Output the [x, y] coordinate of the center of the cell containing the given text.  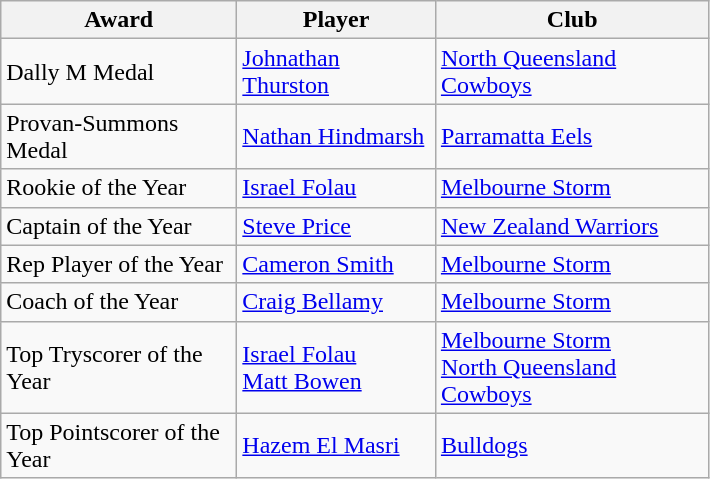
Cameron Smith [336, 264]
Parramatta Eels [572, 136]
Club [572, 20]
Bulldogs [572, 446]
Coach of the Year [119, 302]
Israel Folau [336, 188]
Rookie of the Year [119, 188]
Israel FolauMatt Bowen [336, 367]
Top Pointscorer of the Year [119, 446]
Melbourne StormNorth Queensland Cowboys [572, 367]
Dally M Medal [119, 72]
Craig Bellamy [336, 302]
Hazem El Masri [336, 446]
Player [336, 20]
Steve Price [336, 226]
Award [119, 20]
Johnathan Thurston [336, 72]
Provan-Summons Medal [119, 136]
Top Tryscorer of the Year [119, 367]
New Zealand Warriors [572, 226]
Captain of the Year [119, 226]
Nathan Hindmarsh [336, 136]
North Queensland Cowboys [572, 72]
Rep Player of the Year [119, 264]
